Return (x, y) of the center of cell containing provided text 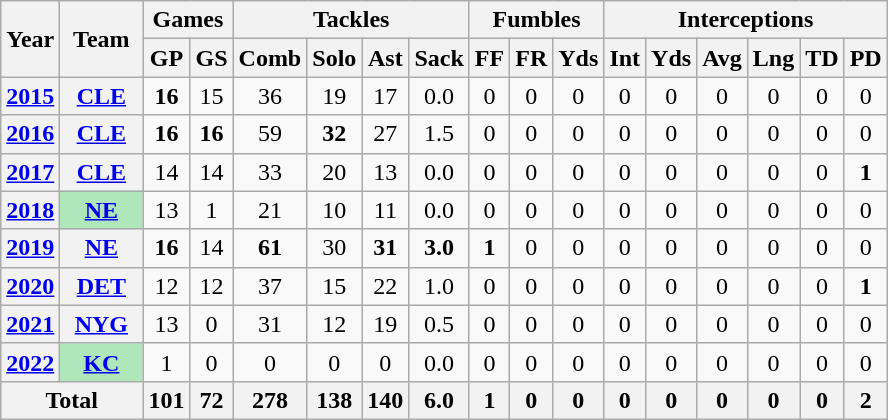
2016 (30, 134)
1.0 (439, 286)
17 (386, 96)
Int (625, 58)
32 (334, 134)
36 (270, 96)
21 (270, 210)
FF (489, 58)
3.0 (439, 248)
2021 (30, 324)
11 (386, 210)
2015 (30, 96)
2017 (30, 172)
27 (386, 134)
1.5 (439, 134)
Team (102, 39)
PD (866, 58)
278 (270, 400)
Lng (773, 58)
Games (188, 20)
33 (270, 172)
61 (270, 248)
59 (270, 134)
30 (334, 248)
Interceptions (746, 20)
140 (386, 400)
TD (822, 58)
37 (270, 286)
2022 (30, 362)
20 (334, 172)
Fumbles (536, 20)
10 (334, 210)
KC (102, 362)
6.0 (439, 400)
2 (866, 400)
Year (30, 39)
101 (166, 400)
Solo (334, 58)
2019 (30, 248)
Comb (270, 58)
Total (72, 400)
2020 (30, 286)
GS (212, 58)
FR (532, 58)
DET (102, 286)
Ast (386, 58)
0.5 (439, 324)
NYG (102, 324)
Sack (439, 58)
GP (166, 58)
138 (334, 400)
Tackles (351, 20)
22 (386, 286)
Avg (722, 58)
2018 (30, 210)
72 (212, 400)
